Scan for the cell matching the given text and deliver its (X, Y) coordinate at center. 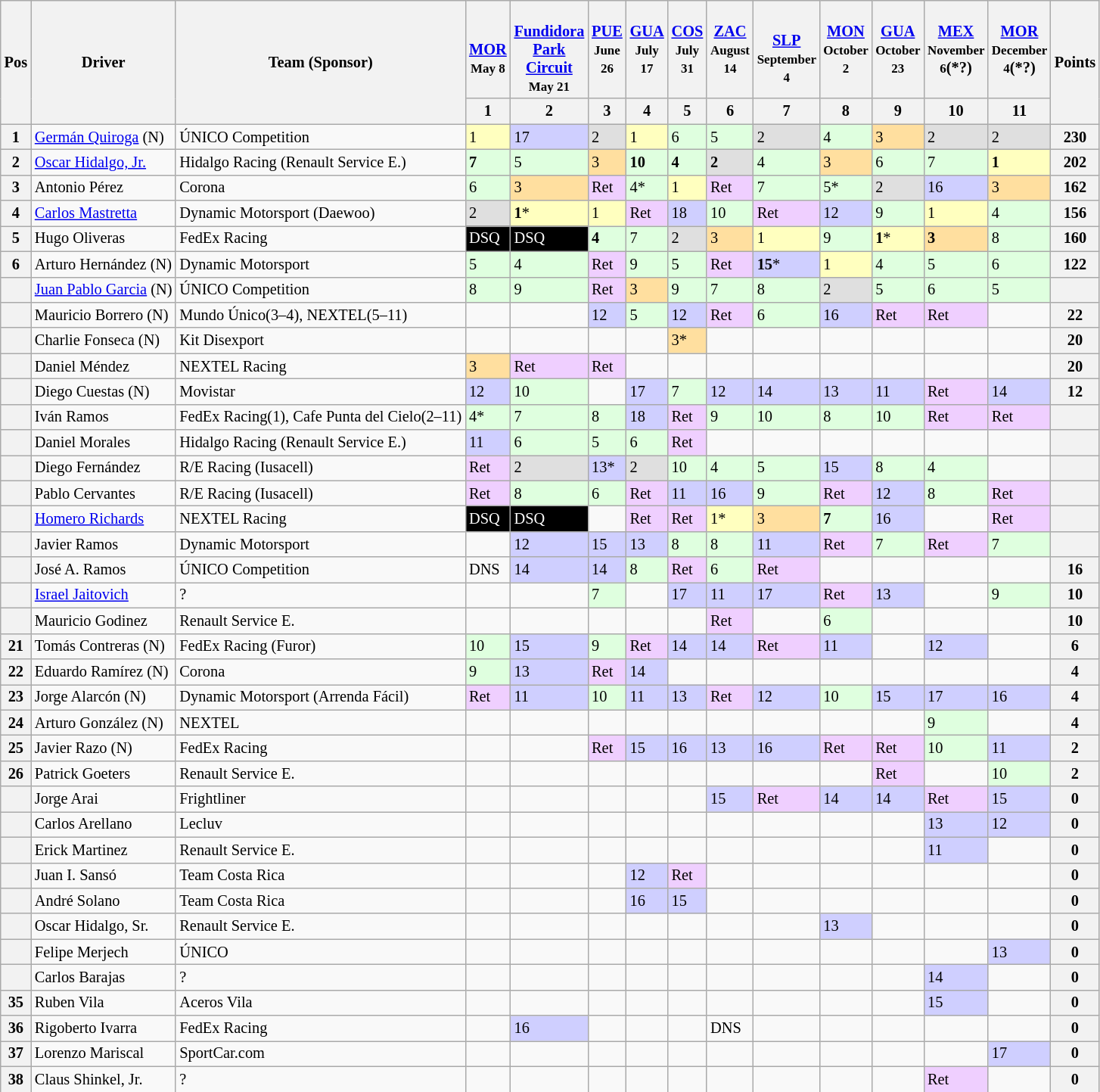
36 (16, 1028)
Juan Pablo Garcia (N) (103, 290)
MONOctober 2 (846, 49)
COSJuly 31 (688, 49)
Patrick Goeters (103, 773)
José A. Ramos (103, 570)
Erick Martinez (103, 850)
Israel Jaitovich (103, 595)
Pos (16, 62)
156 (1075, 213)
ÚNICO (321, 952)
MORMay 8 (488, 49)
Frightliner (321, 799)
Antonio Pérez (103, 188)
160 (1075, 238)
Oscar Hidalgo, Jr. (103, 162)
André Solano (103, 901)
Mundo Único(3–4), NEXTEL(5–11) (321, 315)
Arturo Hernández (N) (103, 264)
Jorge Alarcón (N) (103, 697)
Daniel Morales (103, 443)
230 (1075, 137)
122 (1075, 264)
Lecluv (321, 824)
25 (16, 748)
Felipe Merjech (103, 952)
Points (1075, 62)
Carlos Barajas (103, 977)
Tomás Contreras (N) (103, 646)
Daniel Méndez (103, 366)
Iván Ramos (103, 417)
Aceros Vila (321, 1003)
21 (16, 646)
Dynamic Motorsport (Arrenda Fácil) (321, 697)
Pablo Cervantes (103, 493)
Kit Disexport (321, 341)
37 (16, 1053)
NEXTEL (321, 723)
Diego Cuestas (N) (103, 391)
Javier Razo (N) (103, 748)
Carlos Mastretta (103, 213)
Movistar (321, 391)
23 (16, 697)
MEXNovember 6(*?) (956, 49)
Javier Ramos (103, 544)
Team (Sponsor) (321, 62)
Ruben Vila (103, 1003)
Homero Richards (103, 518)
Diego Fernández (103, 468)
SLPSeptember 4 (787, 49)
Germán Quiroga (N) (103, 137)
35 (16, 1003)
Mauricio Godinez (103, 621)
Lorenzo Mariscal (103, 1053)
Fundidora Park CircuitMay 21 (549, 49)
Charlie Fonseca (N) (103, 341)
Arturo González (N) (103, 723)
15* (787, 264)
162 (1075, 188)
26 (16, 773)
Dynamic Motorsport (Daewoo) (321, 213)
SportCar.com (321, 1053)
Rigoberto Ivarra (103, 1028)
GUAJuly 17 (648, 49)
GUAOctober 23 (897, 49)
5* (846, 188)
Oscar Hidalgo, Sr. (103, 926)
FedEx Racing(1), Cafe Punta del Cielo(2–11) (321, 417)
ZACAugust 14 (730, 49)
PUEJune 26 (607, 49)
Mauricio Borrero (N) (103, 315)
38 (16, 1079)
3* (688, 341)
Jorge Arai (103, 799)
13* (607, 468)
Juan I. Sansó (103, 876)
Carlos Arellano (103, 824)
Claus Shinkel, Jr. (103, 1079)
202 (1075, 162)
MORDecember 4(*?) (1020, 49)
Driver (103, 62)
FedEx Racing (Furor) (321, 646)
24 (16, 723)
Hugo Oliveras (103, 238)
Eduardo Ramírez (N) (103, 671)
